Pinpoint the cell where the given text exists, returning its (x, y) midpoint coordinate. 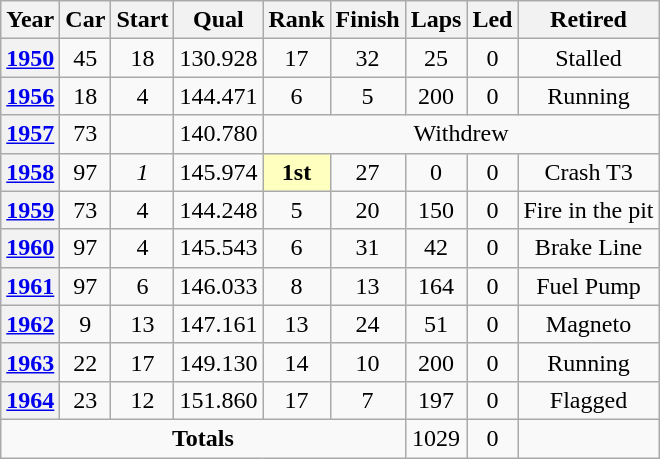
164 (436, 286)
22 (86, 362)
140.780 (218, 134)
20 (368, 210)
1956 (30, 96)
Start (142, 20)
9 (86, 324)
45 (86, 58)
Laps (436, 20)
1962 (30, 324)
149.130 (218, 362)
27 (368, 172)
8 (296, 286)
1957 (30, 134)
1963 (30, 362)
Qual (218, 20)
32 (368, 58)
Stalled (588, 58)
31 (368, 248)
Fire in the pit (588, 210)
23 (86, 400)
12 (142, 400)
Car (86, 20)
Withdrew (461, 134)
144.471 (218, 96)
151.860 (218, 400)
Rank (296, 20)
42 (436, 248)
1950 (30, 58)
1958 (30, 172)
1029 (436, 438)
1959 (30, 210)
1960 (30, 248)
51 (436, 324)
150 (436, 210)
1961 (30, 286)
25 (436, 58)
Fuel Pump (588, 286)
Year (30, 20)
1 (142, 172)
Brake Line (588, 248)
Led (492, 20)
Crash T3 (588, 172)
1st (296, 172)
145.974 (218, 172)
Flagged (588, 400)
7 (368, 400)
14 (296, 362)
Totals (203, 438)
146.033 (218, 286)
145.543 (218, 248)
Finish (368, 20)
144.248 (218, 210)
24 (368, 324)
147.161 (218, 324)
197 (436, 400)
Magneto (588, 324)
130.928 (218, 58)
Retired (588, 20)
1964 (30, 400)
10 (368, 362)
